Output the (X, Y) coordinate of the center of the cell containing the given text.  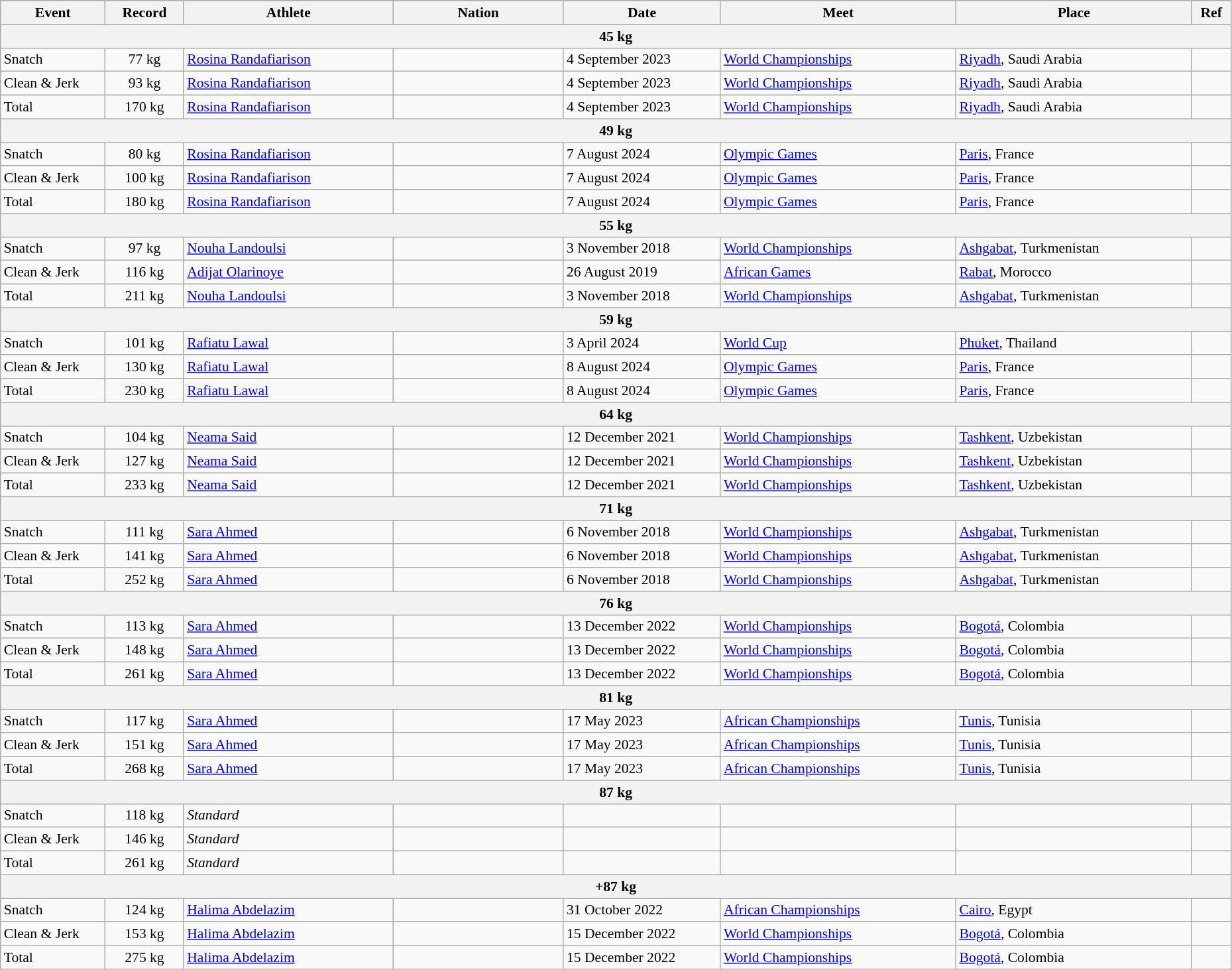
26 August 2019 (642, 273)
124 kg (144, 910)
+87 kg (616, 886)
55 kg (616, 225)
116 kg (144, 273)
230 kg (144, 391)
Phuket, Thailand (1074, 343)
252 kg (144, 579)
275 kg (144, 957)
111 kg (144, 532)
Event (53, 13)
130 kg (144, 367)
45 kg (616, 36)
127 kg (144, 461)
180 kg (144, 202)
Adijat Olarinoye (288, 273)
Ref (1211, 13)
31 October 2022 (642, 910)
100 kg (144, 178)
59 kg (616, 320)
117 kg (144, 721)
African Games (838, 273)
80 kg (144, 154)
64 kg (616, 414)
153 kg (144, 934)
71 kg (616, 509)
Rabat, Morocco (1074, 273)
49 kg (616, 131)
Nation (478, 13)
211 kg (144, 296)
101 kg (144, 343)
3 April 2024 (642, 343)
87 kg (616, 792)
Athlete (288, 13)
118 kg (144, 816)
170 kg (144, 107)
104 kg (144, 438)
146 kg (144, 839)
148 kg (144, 650)
113 kg (144, 627)
Cairo, Egypt (1074, 910)
Record (144, 13)
81 kg (616, 697)
233 kg (144, 485)
141 kg (144, 556)
Meet (838, 13)
77 kg (144, 60)
151 kg (144, 745)
Place (1074, 13)
97 kg (144, 249)
76 kg (616, 603)
Date (642, 13)
268 kg (144, 768)
World Cup (838, 343)
93 kg (144, 84)
